Find where the given text appears and provide that cell's center as [x, y] coordinate. 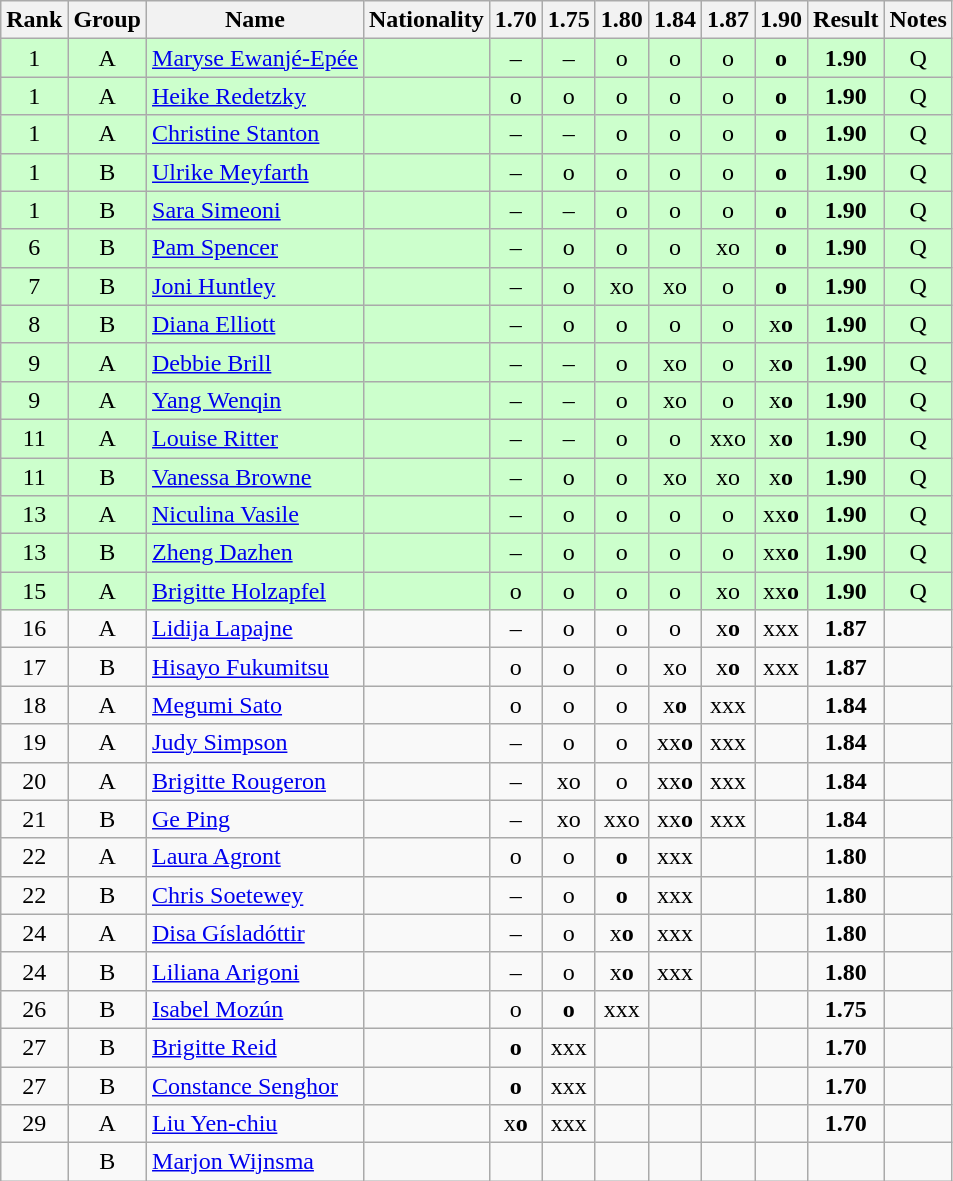
Laura Agront [256, 857]
Chris Soetewey [256, 895]
29 [34, 1124]
Christine Stanton [256, 134]
Heike Redetzky [256, 96]
Brigitte Reid [256, 1047]
Diana Elliott [256, 324]
Maryse Ewanjé-Epée [256, 58]
Pam Spencer [256, 248]
8 [34, 324]
Group [108, 20]
6 [34, 248]
Marjon Wijnsma [256, 1162]
19 [34, 743]
Name [256, 20]
Rank [34, 20]
Ulrike Meyfarth [256, 172]
20 [34, 781]
Zheng Dazhen [256, 553]
Lidija Lapajne [256, 629]
Liu Yen-chiu [256, 1124]
Hisayo Fukumitsu [256, 667]
16 [34, 629]
Brigitte Holzapfel [256, 591]
Joni Huntley [256, 286]
Megumi Sato [256, 705]
Louise Ritter [256, 438]
18 [34, 705]
21 [34, 819]
26 [34, 1009]
Result [846, 20]
Debbie Brill [256, 362]
Nationality [426, 20]
Sara Simeoni [256, 210]
Disa Gísladóttir [256, 933]
Yang Wenqin [256, 400]
17 [34, 667]
Notes [918, 20]
Ge Ping [256, 819]
7 [34, 286]
15 [34, 591]
Constance Senghor [256, 1085]
Isabel Mozún [256, 1009]
Niculina Vasile [256, 515]
Vanessa Browne [256, 477]
Brigitte Rougeron [256, 781]
Judy Simpson [256, 743]
Liliana Arigoni [256, 971]
